Provide the [x, y] coordinate of the cell's center where the given text is located.  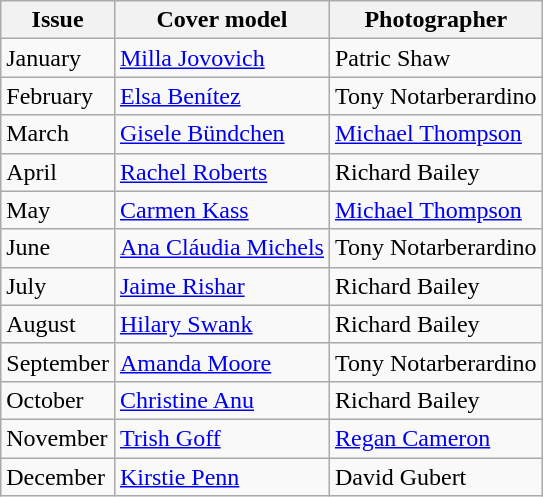
Regan Cameron [436, 438]
Milla Jovovich [222, 58]
May [58, 210]
Amanda Moore [222, 362]
Elsa Benítez [222, 96]
Jaime Rishar [222, 286]
Trish Goff [222, 438]
January [58, 58]
September [58, 362]
Patric Shaw [436, 58]
Cover model [222, 20]
August [58, 324]
Issue [58, 20]
Kirstie Penn [222, 477]
June [58, 248]
July [58, 286]
Hilary Swank [222, 324]
Ana Cláudia Michels [222, 248]
Photographer [436, 20]
November [58, 438]
April [58, 172]
March [58, 134]
David Gubert [436, 477]
Rachel Roberts [222, 172]
February [58, 96]
December [58, 477]
Carmen Kass [222, 210]
Christine Anu [222, 400]
October [58, 400]
Gisele Bündchen [222, 134]
